Search for the cell housing the specified text and yield its (x, y) center coordinate. 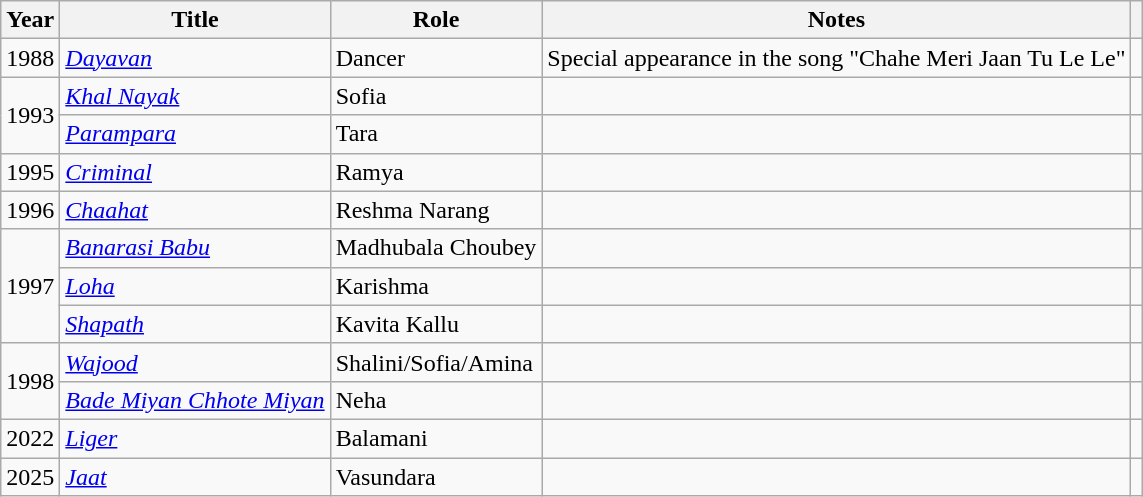
Parampara (195, 134)
1996 (30, 210)
Year (30, 20)
Madhubala Choubey (436, 248)
Notes (836, 20)
Shapath (195, 324)
Tara (436, 134)
Shalini/Sofia/Amina (436, 362)
Dayavan (195, 58)
2022 (30, 438)
Banarasi Babu (195, 248)
Title (195, 20)
Bade Miyan Chhote Miyan (195, 400)
Wajood (195, 362)
Criminal (195, 172)
Karishma (436, 286)
Khal Nayak (195, 96)
Balamani (436, 438)
Special appearance in the song "Chahe Meri Jaan Tu Le Le" (836, 58)
1998 (30, 381)
Role (436, 20)
Reshma Narang (436, 210)
Jaat (195, 477)
Ramya (436, 172)
Sofia (436, 96)
Loha (195, 286)
1997 (30, 286)
Neha (436, 400)
1995 (30, 172)
1993 (30, 115)
Dancer (436, 58)
Kavita Kallu (436, 324)
Liger (195, 438)
Vasundara (436, 477)
1988 (30, 58)
Chaahat (195, 210)
2025 (30, 477)
